For the text-containing cell, return its midpoint in [x, y] coordinate format. 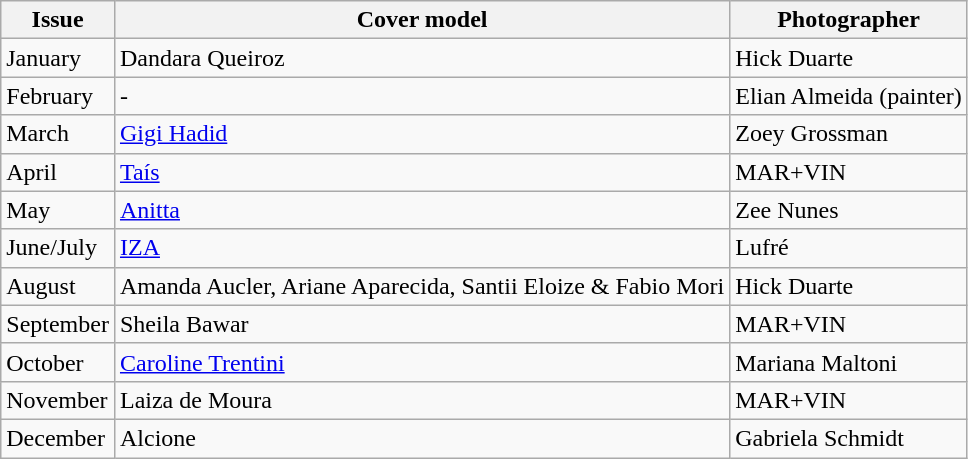
Taís [422, 172]
- [422, 96]
March [58, 134]
Anitta [422, 210]
January [58, 58]
Zee Nunes [849, 210]
December [58, 438]
Gigi Hadid [422, 134]
September [58, 324]
August [58, 286]
October [58, 362]
Amanda Aucler, Ariane Aparecida, Santii Eloize & Fabio Mori [422, 286]
Elian Almeida (painter) [849, 96]
April [58, 172]
June/July [58, 248]
May [58, 210]
November [58, 400]
Caroline Trentini [422, 362]
Gabriela Schmidt [849, 438]
Cover model [422, 20]
IZA [422, 248]
Zoey Grossman [849, 134]
Alcione [422, 438]
Dandara Queiroz [422, 58]
Issue [58, 20]
Photographer [849, 20]
Mariana Maltoni [849, 362]
Laiza de Moura [422, 400]
February [58, 96]
Sheila Bawar [422, 324]
Lufré [849, 248]
